Extract the (x, y) coordinate from the center of the cell holding the provided text.  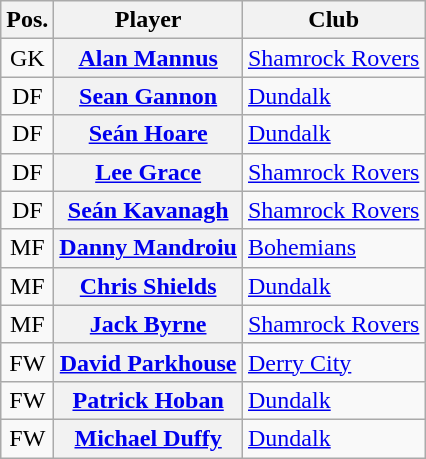
Bohemians (333, 248)
Pos. (28, 20)
David Parkhouse (148, 362)
Seán Kavanagh (148, 210)
Derry City (333, 362)
Club (333, 20)
Alan Mannus (148, 58)
Danny Mandroiu (148, 248)
Chris Shields (148, 286)
Player (148, 20)
Jack Byrne (148, 324)
Sean Gannon (148, 96)
Michael Duffy (148, 438)
Lee Grace (148, 172)
Patrick Hoban (148, 400)
Seán Hoare (148, 134)
GK (28, 58)
